Determine the [x, y] coordinate at the center of the cell enclosing the given text.  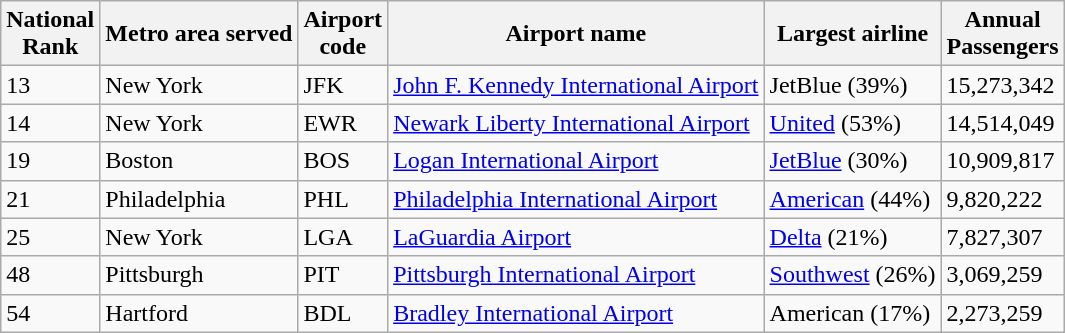
Pittsburgh [199, 275]
9,820,222 [1002, 199]
14,514,049 [1002, 123]
BOS [343, 161]
2,273,259 [1002, 313]
54 [50, 313]
15,273,342 [1002, 85]
10,909,817 [1002, 161]
BDL [343, 313]
JetBlue (30%) [852, 161]
48 [50, 275]
Metro area served [199, 34]
Logan International Airport [576, 161]
14 [50, 123]
NationalRank [50, 34]
Delta (21%) [852, 237]
3,069,259 [1002, 275]
21 [50, 199]
Airportcode [343, 34]
LGA [343, 237]
Pittsburgh International Airport [576, 275]
Philadelphia [199, 199]
Philadelphia International Airport [576, 199]
John F. Kennedy International Airport [576, 85]
25 [50, 237]
LaGuardia Airport [576, 237]
American (44%) [852, 199]
United (53%) [852, 123]
13 [50, 85]
Bradley International Airport [576, 313]
Airport name [576, 34]
7,827,307 [1002, 237]
JFK [343, 85]
Boston [199, 161]
Hartford [199, 313]
Largest airline [852, 34]
Newark Liberty International Airport [576, 123]
Southwest (26%) [852, 275]
19 [50, 161]
AnnualPassengers [1002, 34]
American (17%) [852, 313]
PHL [343, 199]
PIT [343, 275]
JetBlue (39%) [852, 85]
EWR [343, 123]
